For the text-containing cell, return its midpoint in (X, Y) coordinate format. 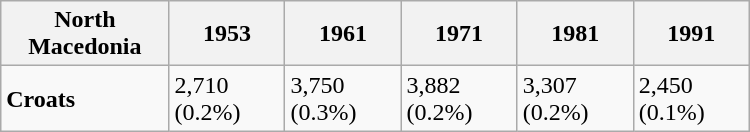
Croats (85, 98)
1991 (691, 34)
3,307 (0.2%) (575, 98)
North Macedonia (85, 34)
1961 (343, 34)
2,450 (0.1%) (691, 98)
1953 (227, 34)
1981 (575, 34)
1971 (459, 34)
2,710 (0.2%) (227, 98)
3,882 (0.2%) (459, 98)
3,750 (0.3%) (343, 98)
